Return (X, Y) of the center of cell containing provided text 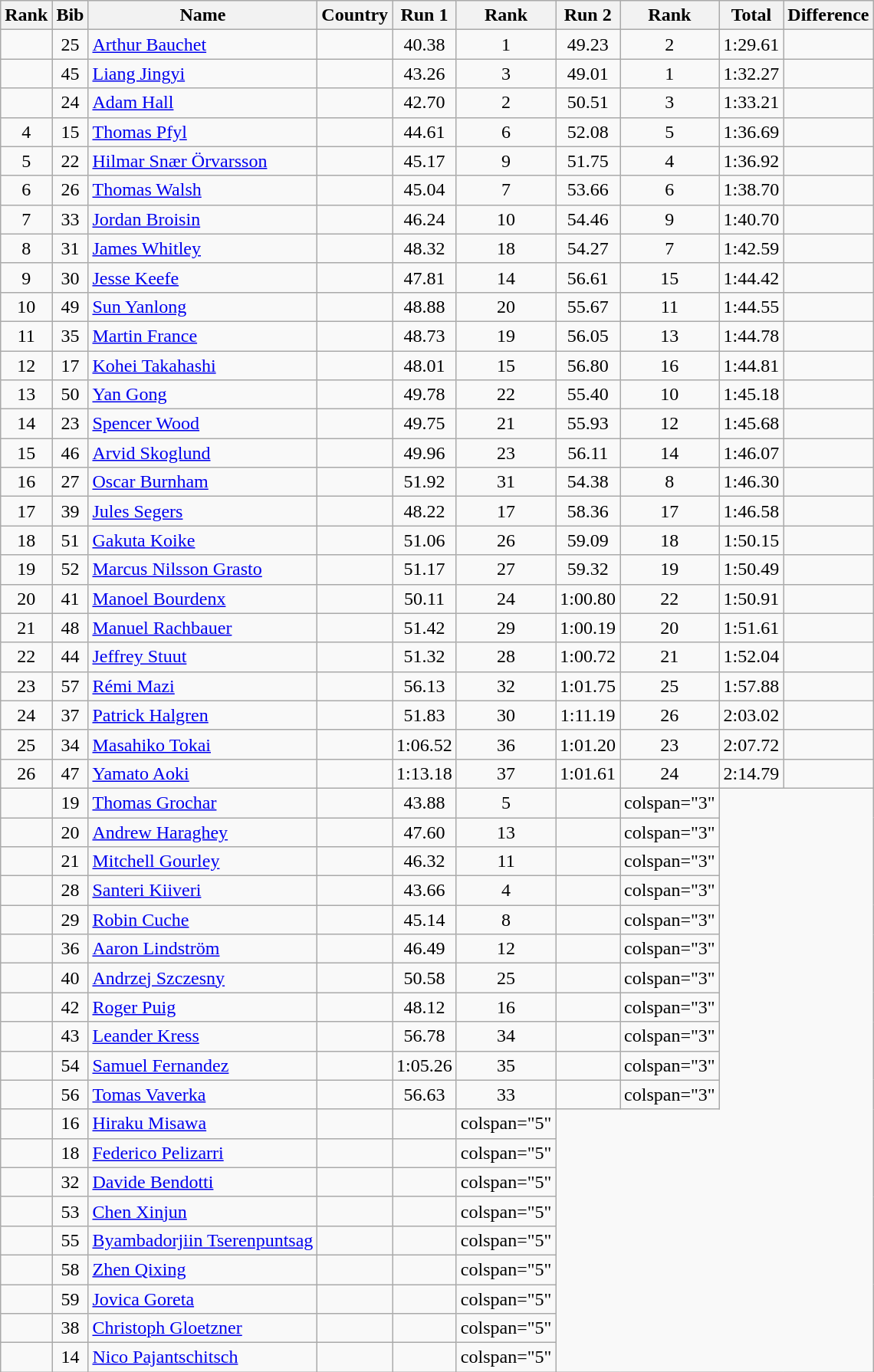
Martin France (202, 336)
Nico Pajantschitsch (202, 1357)
1:01.20 (588, 744)
Oscar Burnham (202, 482)
Marcus Nilsson Grasto (202, 569)
51.06 (425, 540)
Masahiko Tokai (202, 744)
55.93 (588, 424)
48 (71, 628)
Jeffrey Stuut (202, 657)
2:07.72 (751, 744)
Bib (71, 15)
48.88 (425, 307)
Country (355, 15)
Patrick Halgren (202, 715)
43.66 (425, 891)
44.61 (425, 132)
48.22 (425, 511)
53 (71, 1211)
Chen Xinjun (202, 1211)
47.60 (425, 832)
51.42 (425, 628)
42.70 (425, 103)
1:01.75 (588, 686)
1:42.59 (751, 248)
1:05.26 (425, 1065)
52 (71, 569)
56.61 (588, 277)
1:40.70 (751, 219)
2:03.02 (751, 715)
Run 2 (588, 15)
1:36.92 (751, 161)
Manuel Rachbauer (202, 628)
1:52.04 (751, 657)
Rémi Mazi (202, 686)
Manoel Bourdenx (202, 599)
43.26 (425, 74)
Andrzej Szczesny (202, 978)
Aaron Lindström (202, 949)
Yan Gong (202, 395)
50 (71, 395)
49.96 (425, 453)
39 (71, 511)
Run 1 (425, 15)
56.13 (425, 686)
1:44.42 (751, 277)
49.01 (588, 74)
50.58 (425, 978)
45.04 (425, 190)
54.27 (588, 248)
49 (71, 307)
Arthur Bauchet (202, 44)
51 (71, 540)
51.17 (425, 569)
51.92 (425, 482)
1:57.88 (751, 686)
1:45.18 (751, 395)
50.51 (588, 103)
Tomas Vaverka (202, 1095)
56.11 (588, 453)
1:13.18 (425, 773)
54.38 (588, 482)
1:33.21 (751, 103)
Roger Puig (202, 1007)
43 (71, 1036)
1:44.81 (751, 366)
1:00.72 (588, 657)
1:46.07 (751, 453)
55 (71, 1240)
Kohei Takahashi (202, 366)
Arvid Skoglund (202, 453)
38 (71, 1328)
Mitchell Gourley (202, 862)
1:46.58 (751, 511)
51.75 (588, 161)
Hiraku Misawa (202, 1124)
58 (71, 1269)
1:29.61 (751, 44)
53.66 (588, 190)
1:51.61 (751, 628)
1:45.68 (751, 424)
2:14.79 (751, 773)
Christoph Gloetzner (202, 1328)
1:46.30 (751, 482)
Jules Segers (202, 511)
41 (71, 599)
1:32.27 (751, 74)
43.88 (425, 803)
Difference (828, 15)
51.32 (425, 657)
Yamato Aoki (202, 773)
46.49 (425, 949)
56.78 (425, 1036)
Name (202, 15)
1:50.91 (751, 599)
57 (71, 686)
59.32 (588, 569)
49.75 (425, 424)
1:00.19 (588, 628)
45.17 (425, 161)
59.09 (588, 540)
1:01.61 (588, 773)
Andrew Haraghey (202, 832)
Byambadorjiin Tserenpuntsag (202, 1240)
1:50.49 (751, 569)
1:00.80 (588, 599)
Gakuta Koike (202, 540)
1:06.52 (425, 744)
55.40 (588, 395)
Leander Kress (202, 1036)
49.23 (588, 44)
47.81 (425, 277)
55.67 (588, 307)
Santeri Kiiveri (202, 891)
58.36 (588, 511)
54 (71, 1065)
47 (71, 773)
Zhen Qixing (202, 1269)
James Whitley (202, 248)
51.83 (425, 715)
48.73 (425, 336)
Thomas Walsh (202, 190)
Jordan Broisin (202, 219)
Hilmar Snær Örvarsson (202, 161)
Federico Pelizarri (202, 1153)
1:11.19 (588, 715)
46.24 (425, 219)
46 (71, 453)
52.08 (588, 132)
49.78 (425, 395)
1:50.15 (751, 540)
45.14 (425, 920)
56.80 (588, 366)
Jovica Goreta (202, 1299)
40 (71, 978)
1:44.78 (751, 336)
42 (71, 1007)
Thomas Pfyl (202, 132)
1:44.55 (751, 307)
48.32 (425, 248)
Sun Yanlong (202, 307)
48.01 (425, 366)
Jesse Keefe (202, 277)
Davide Bendotti (202, 1182)
50.11 (425, 599)
44 (71, 657)
Robin Cuche (202, 920)
56 (71, 1095)
1:38.70 (751, 190)
45 (71, 74)
Liang Jingyi (202, 74)
Total (751, 15)
1:36.69 (751, 132)
48.12 (425, 1007)
56.63 (425, 1095)
40.38 (425, 44)
Spencer Wood (202, 424)
54.46 (588, 219)
Samuel Fernandez (202, 1065)
59 (71, 1299)
Adam Hall (202, 103)
Thomas Grochar (202, 803)
46.32 (425, 862)
56.05 (588, 336)
